Determine the [x, y] coordinate at the center of the cell enclosing the given text.  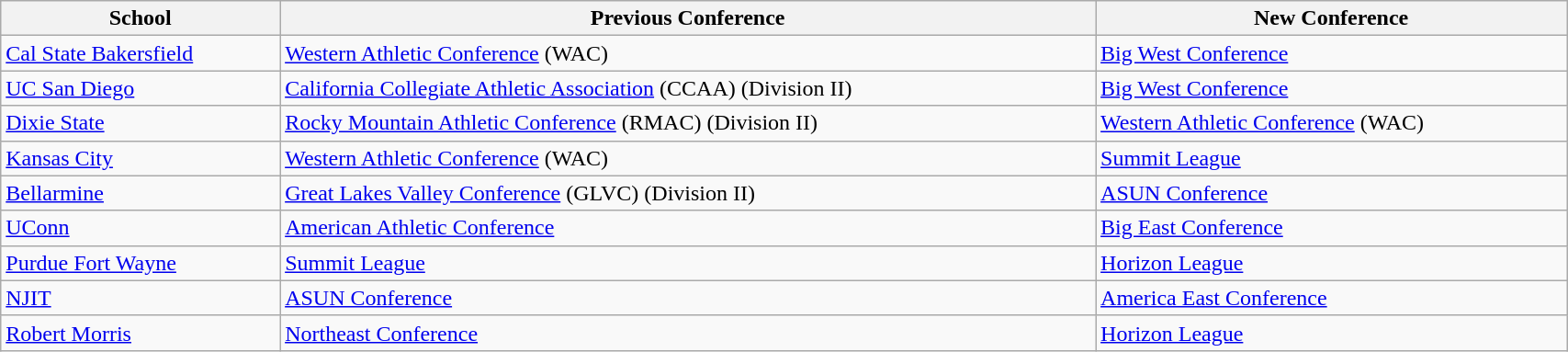
Great Lakes Valley Conference (GLVC) (Division II) [688, 193]
UConn [141, 228]
America East Conference [1332, 298]
School [141, 18]
Previous Conference [688, 18]
Rocky Mountain Athletic Conference (RMAC) (Division II) [688, 123]
UC San Diego [141, 88]
Kansas City [141, 158]
Purdue Fort Wayne [141, 263]
California Collegiate Athletic Association (CCAA) (Division II) [688, 88]
American Athletic Conference [688, 228]
NJIT [141, 298]
Cal State Bakersfield [141, 53]
New Conference [1332, 18]
Big East Conference [1332, 228]
Northeast Conference [688, 333]
Dixie State [141, 123]
Bellarmine [141, 193]
Robert Morris [141, 333]
